Pinpoint the cell where the given text exists, returning its (x, y) midpoint coordinate. 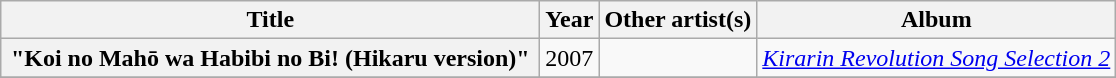
Year (570, 20)
2007 (570, 58)
Album (936, 20)
Title (270, 20)
Other artist(s) (678, 20)
Kirarin Revolution Song Selection 2 (936, 58)
"Koi no Mahō wa Habibi no Bi! (Hikaru version)" (270, 58)
